Extract the [X, Y] coordinate from the center of the cell holding the provided text.  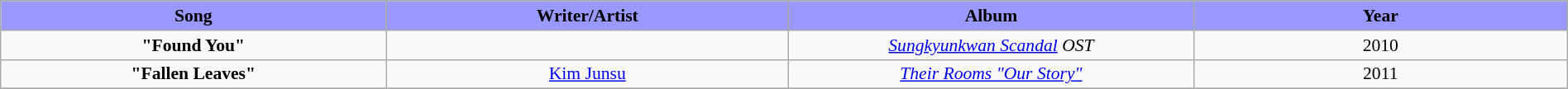
"Fallen Leaves" [194, 74]
2011 [1380, 74]
Year [1380, 16]
Kim Junsu [587, 74]
Sungkyunkwan Scandal OST [992, 44]
Their Rooms "Our Story" [992, 74]
2010 [1380, 44]
Writer/Artist [587, 16]
Album [992, 16]
"Found You" [194, 44]
Song [194, 16]
